For the text-containing cell, return its midpoint in (X, Y) coordinate format. 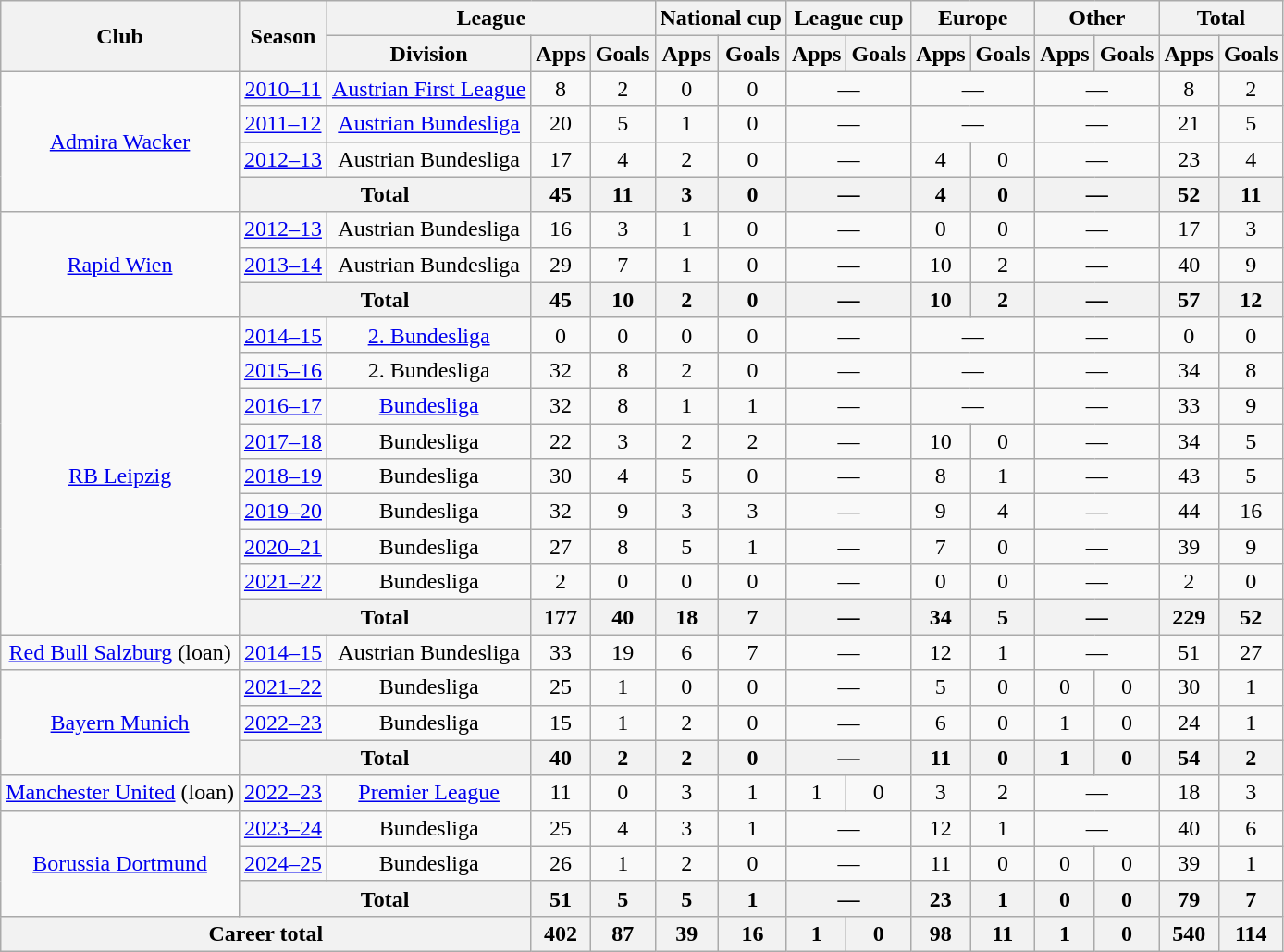
2013–14 (283, 265)
Rapid Wien (120, 265)
Europe (973, 19)
Red Bull Salzburg (loan) (120, 652)
Club (120, 36)
2019–20 (283, 512)
Career total (266, 933)
114 (1251, 933)
Manchester United (loan) (120, 793)
2023–24 (283, 828)
87 (623, 933)
Division (428, 54)
24 (1189, 723)
15 (561, 723)
54 (1189, 758)
Bayern Munich (120, 723)
Other (1097, 19)
22 (561, 441)
Premier League (428, 793)
League (490, 19)
RB Leipzig (120, 476)
2017–18 (283, 441)
57 (1189, 300)
44 (1189, 512)
2016–17 (283, 405)
Season (283, 36)
79 (1189, 898)
98 (941, 933)
402 (561, 933)
2020–21 (283, 547)
21 (1189, 124)
29 (561, 265)
2010–11 (283, 89)
National cup (721, 19)
2024–25 (283, 863)
2015–16 (283, 370)
Austrian First League (428, 89)
229 (1189, 617)
26 (561, 863)
43 (1189, 476)
Admira Wacker (120, 142)
2018–19 (283, 476)
20 (561, 124)
2011–12 (283, 124)
Borussia Dortmund (120, 863)
19 (623, 652)
League cup (848, 19)
540 (1189, 933)
177 (561, 617)
